Search for the cell housing the specified text and yield its (X, Y) center coordinate. 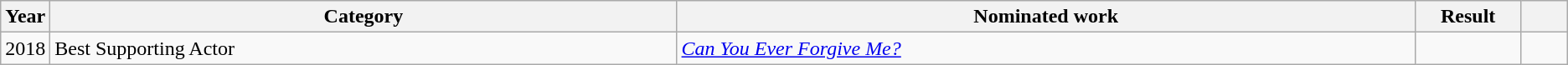
Nominated work (1045, 17)
2018 (25, 48)
Category (364, 17)
Can You Ever Forgive Me? (1045, 48)
Year (25, 17)
Result (1467, 17)
Best Supporting Actor (364, 48)
